Determine the (x, y) coordinate at the center of the cell enclosing the given text.  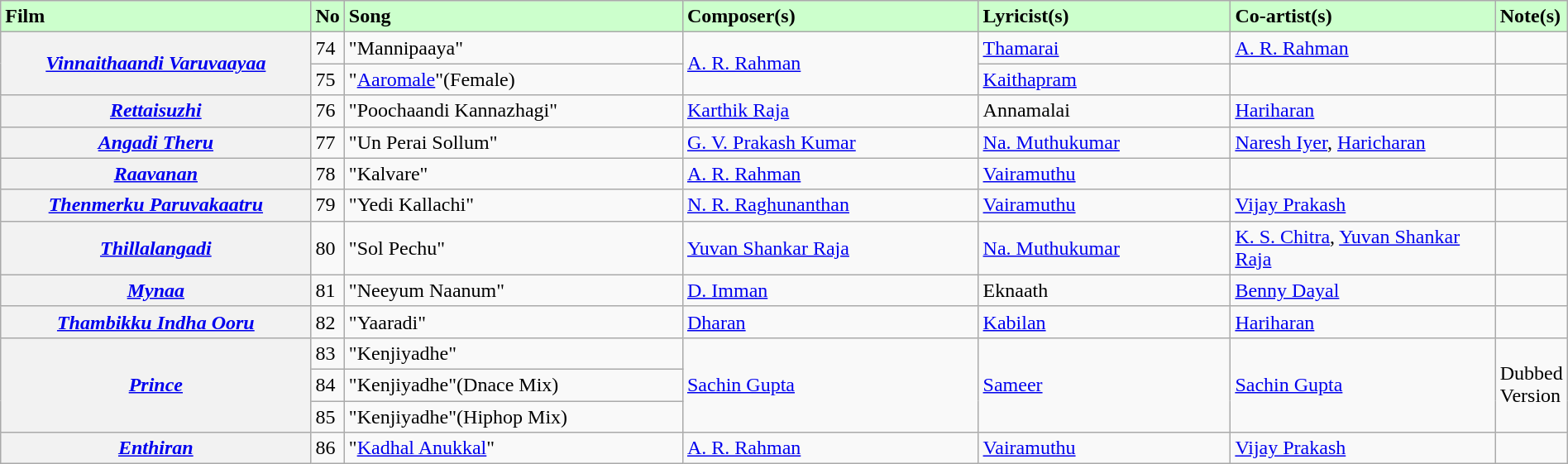
"Sol Pechu" (513, 248)
G. V. Prakash Kumar (830, 142)
D. Imman (830, 290)
N. R. Raghunanthan (830, 205)
78 (327, 174)
Annamalai (1105, 111)
"Kenjiyadhe"(Dnace Mix) (513, 385)
79 (327, 205)
"Poochaandi Kannazhagi" (513, 111)
Dubbed Version (1532, 385)
"Un Perai Sollum" (513, 142)
77 (327, 142)
82 (327, 322)
85 (327, 416)
Prince (155, 385)
Lyricist(s) (1105, 17)
"Yaaradi" (513, 322)
Kabilan (1105, 322)
Mynaa (155, 290)
Yuvan Shankar Raja (830, 248)
Vinnaithaandi Varuvaayaa (155, 64)
Thenmerku Paruvakaatru (155, 205)
"Kenjiyadhe"(Hiphop Mix) (513, 416)
Thambikku Indha Ooru (155, 322)
74 (327, 48)
Enthiran (155, 448)
76 (327, 111)
Song (513, 17)
75 (327, 79)
Thillalangadi (155, 248)
Dharan (830, 322)
80 (327, 248)
Angadi Theru (155, 142)
86 (327, 448)
84 (327, 385)
"Mannipaaya" (513, 48)
"Neeyum Naanum" (513, 290)
"Kenjiyadhe" (513, 353)
Rettaisuzhi (155, 111)
Thamarai (1105, 48)
Kaithapram (1105, 79)
No (327, 17)
"Kalvare" (513, 174)
Co-artist(s) (1363, 17)
Sameer (1105, 385)
81 (327, 290)
"Yedi Kallachi" (513, 205)
Raavanan (155, 174)
Eknaath (1105, 290)
Note(s) (1532, 17)
"Aaromale"(Female) (513, 79)
Composer(s) (830, 17)
Naresh Iyer, Haricharan (1363, 142)
"Kadhal Anukkal" (513, 448)
Benny Dayal (1363, 290)
Karthik Raja (830, 111)
Film (155, 17)
83 (327, 353)
K. S. Chitra, Yuvan Shankar Raja (1363, 248)
